Return the (X, Y) coordinate for the center point of the cell that contains the specified text.  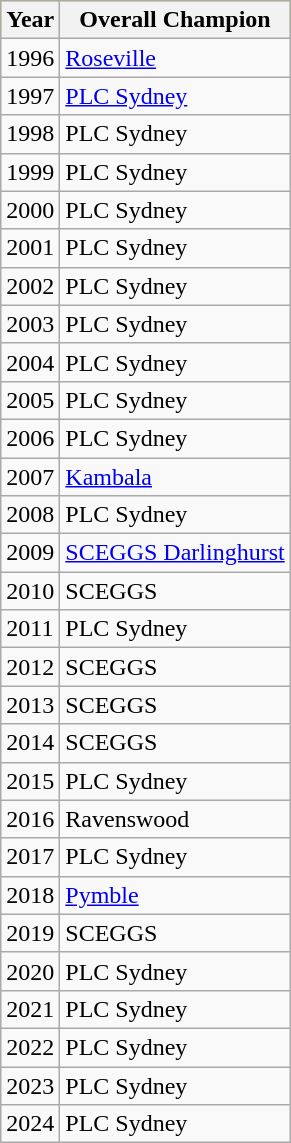
2018 (30, 895)
2016 (30, 819)
2013 (30, 705)
Pymble (175, 895)
Ravenswood (175, 819)
1999 (30, 172)
2004 (30, 362)
1998 (30, 134)
Roseville (175, 58)
2019 (30, 933)
2023 (30, 1085)
1996 (30, 58)
SCEGGS Darlinghurst (175, 553)
2010 (30, 591)
2022 (30, 1047)
2024 (30, 1124)
2002 (30, 286)
2003 (30, 324)
2020 (30, 971)
2008 (30, 515)
2011 (30, 629)
Overall Champion (175, 20)
2012 (30, 667)
Kambala (175, 477)
2007 (30, 477)
2000 (30, 210)
2006 (30, 438)
1997 (30, 96)
2014 (30, 743)
2015 (30, 781)
2009 (30, 553)
2021 (30, 1009)
2001 (30, 248)
2005 (30, 400)
Year (30, 20)
2017 (30, 857)
